Provide the [X, Y] coordinate of the cell's center where the given text is located.  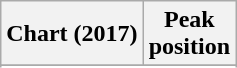
Chart (2017) [72, 34]
Peakposition [189, 34]
